Detect which cell encompasses the target text, then output its (x, y) center coordinate. 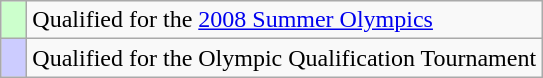
Qualified for the Olympic Qualification Tournament (284, 58)
Qualified for the 2008 Summer Olympics (284, 20)
